Capture the cell that displays the provided text and extract its [X, Y] central coordinate. 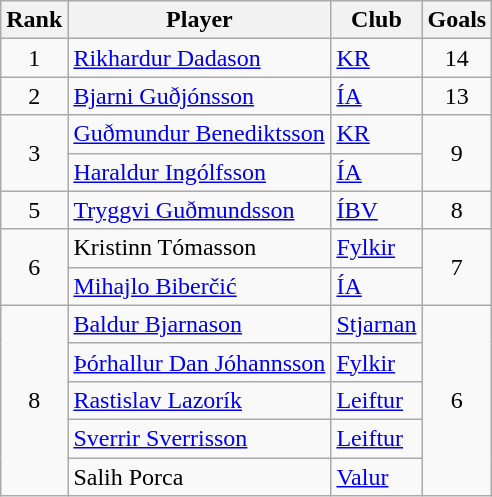
Stjarnan [376, 324]
2 [34, 96]
ÍBV [376, 210]
Kristinn Tómasson [200, 248]
Rastislav Lazorík [200, 400]
Baldur Bjarnason [200, 324]
9 [457, 153]
Salih Porca [200, 477]
Rank [34, 20]
13 [457, 96]
Valur [376, 477]
Sverrir Sverrisson [200, 438]
7 [457, 267]
Goals [457, 20]
5 [34, 210]
Tryggvi Guðmundsson [200, 210]
3 [34, 153]
Mihajlo Biberčić [200, 286]
Club [376, 20]
Guðmundur Benediktsson [200, 134]
Þórhallur Dan Jóhannsson [200, 362]
Rikhardur Dadason [200, 58]
Bjarni Guðjónsson [200, 96]
Haraldur Ingólfsson [200, 172]
14 [457, 58]
1 [34, 58]
Player [200, 20]
